Find where the given text appears and provide that cell's center as [X, Y] coordinate. 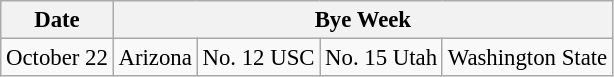
Washington State [527, 58]
No. 12 USC [258, 58]
Date [57, 20]
No. 15 Utah [382, 58]
Arizona [155, 58]
Bye Week [362, 20]
October 22 [57, 58]
